Find where the given text appears and provide that cell's center as [X, Y] coordinate. 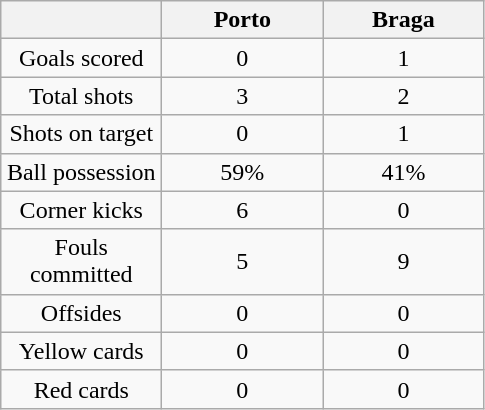
Shots on target [82, 134]
41% [404, 172]
Goals scored [82, 58]
Offsides [82, 313]
Porto [242, 20]
Yellow cards [82, 351]
Fouls committed [82, 262]
9 [404, 262]
59% [242, 172]
Braga [404, 20]
Ball possession [82, 172]
Total shots [82, 96]
6 [242, 210]
2 [404, 96]
Corner kicks [82, 210]
5 [242, 262]
Red cards [82, 389]
3 [242, 96]
